Output the [x, y] coordinate of the center of the cell containing the given text.  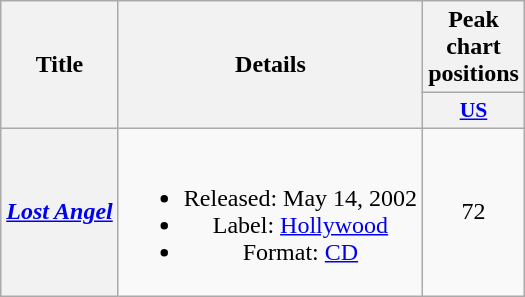
US [474, 111]
72 [474, 212]
Released: May 14, 2002Label: HollywoodFormat: CD [270, 212]
Title [60, 65]
Peak chart positions [474, 47]
Details [270, 65]
Lost Angel [60, 212]
